Return [X, Y] of the center of cell containing provided text 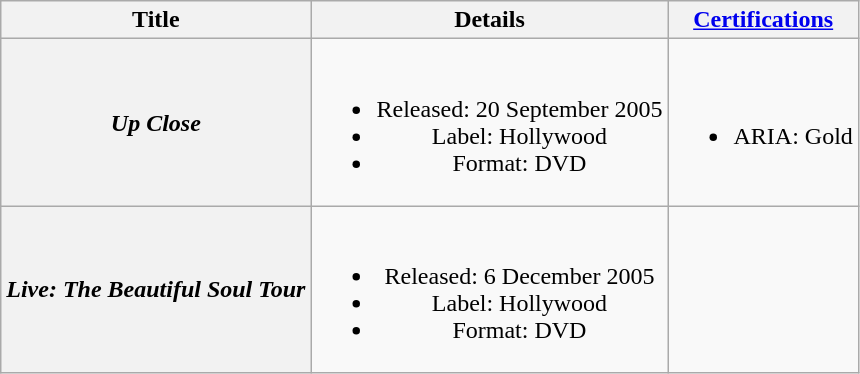
Up Close [156, 122]
Released: 20 September 2005Label: HollywoodFormat: DVD [490, 122]
Title [156, 20]
Details [490, 20]
Released: 6 December 2005Label: HollywoodFormat: DVD [490, 290]
ARIA: Gold [763, 122]
Live: The Beautiful Soul Tour [156, 290]
Certifications [763, 20]
